Extract the (x, y) coordinate from the center of the cell holding the provided text.  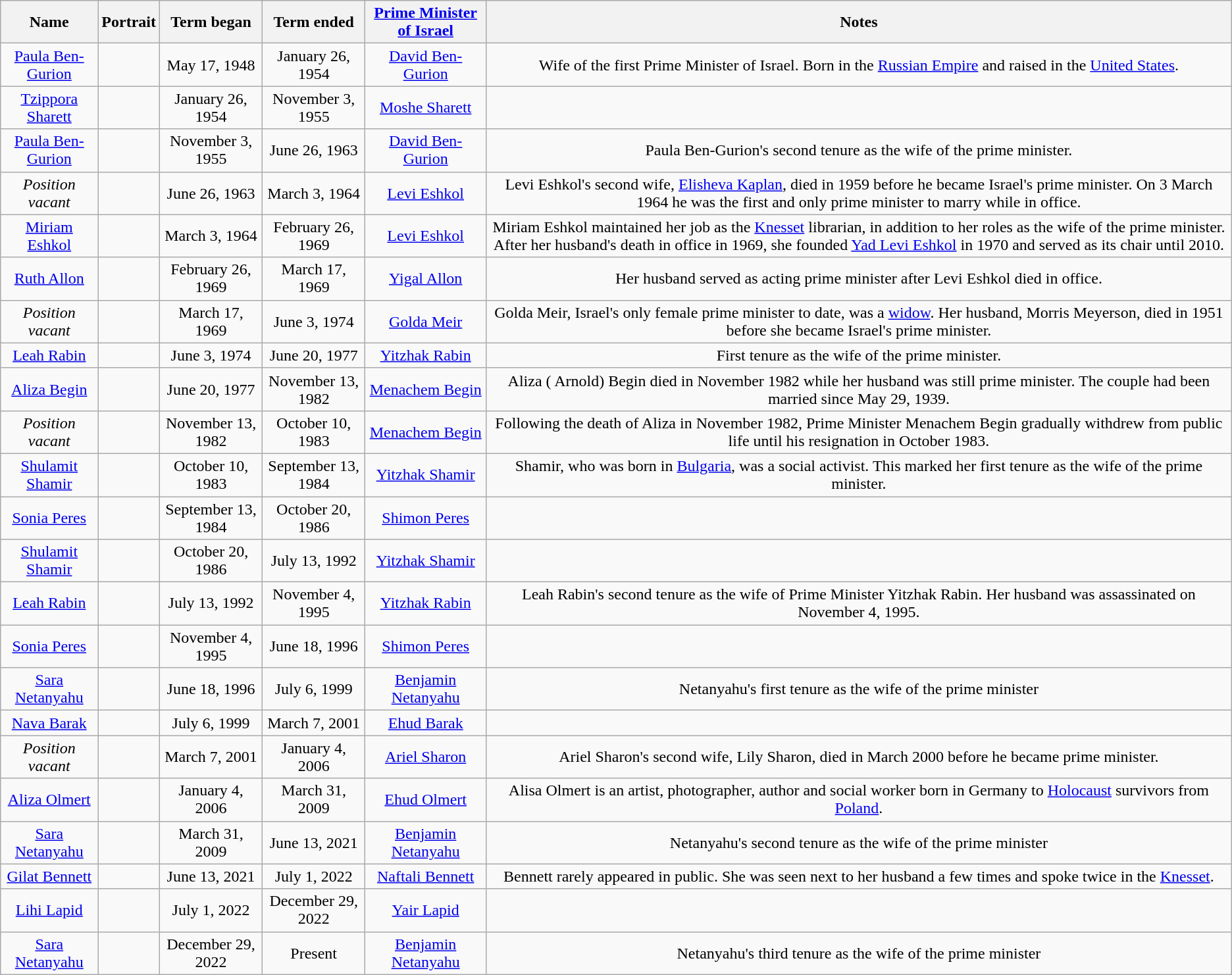
Netanyahu's second tenure as the wife of the prime minister (860, 842)
Name (49, 22)
Prime Minister of Israel (426, 22)
Nava Barak (49, 723)
Shamir, who was born in Bulgaria, was a social activist. This marked her first tenure as the wife of the prime minister. (860, 475)
Ariel Sharon's second wife, Lily Sharon, died in March 2000 before he became prime minister. (860, 757)
Notes (860, 22)
Netanyahu's first tenure as the wife of the prime minister (860, 689)
Alisa Olmert is an artist, photographer, author and social worker born in Germany to Holocaust survivors from Poland. (860, 800)
Present (314, 953)
Yair Lapid (426, 911)
Term ended (314, 22)
Moshe Sharett (426, 108)
Miriam Eshkol (49, 236)
Wife of the first Prime Minister of Israel. Born in the Russian Empire and raised in the United States. (860, 64)
Golda Meir (426, 321)
Aliza Begin (49, 389)
Ruth Allon (49, 279)
Paula Ben-Gurion's second tenure as the wife of the prime minister. (860, 150)
Ariel Sharon (426, 757)
May 17, 1948 (211, 64)
Ehud Barak (426, 723)
Gilat Bennett (49, 876)
Bennett rarely appeared in public. She was seen next to her husband a few times and spoke twice in the Knesset. (860, 876)
Netanyahu's third tenure as the wife of the prime minister (860, 953)
Yigal Allon (426, 279)
Naftali Bennett (426, 876)
Ehud Olmert (426, 800)
Aliza Olmert (49, 800)
Portrait (129, 22)
First tenure as the wife of the prime minister. (860, 355)
Aliza ( Arnold) Begin died in November 1982 while her husband was still prime minister. The couple had been married since May 29, 1939. (860, 389)
Leah Rabin's second tenure as the wife of Prime Minister Yitzhak Rabin. Her husband was assassinated on November 4, 1995. (860, 604)
Her husband served as acting prime minister after Levi Eshkol died in office. (860, 279)
Term began (211, 22)
Lihi Lapid (49, 911)
Tzippora Sharett (49, 108)
